Pinpoint the cell where the given text exists, returning its [X, Y] midpoint coordinate. 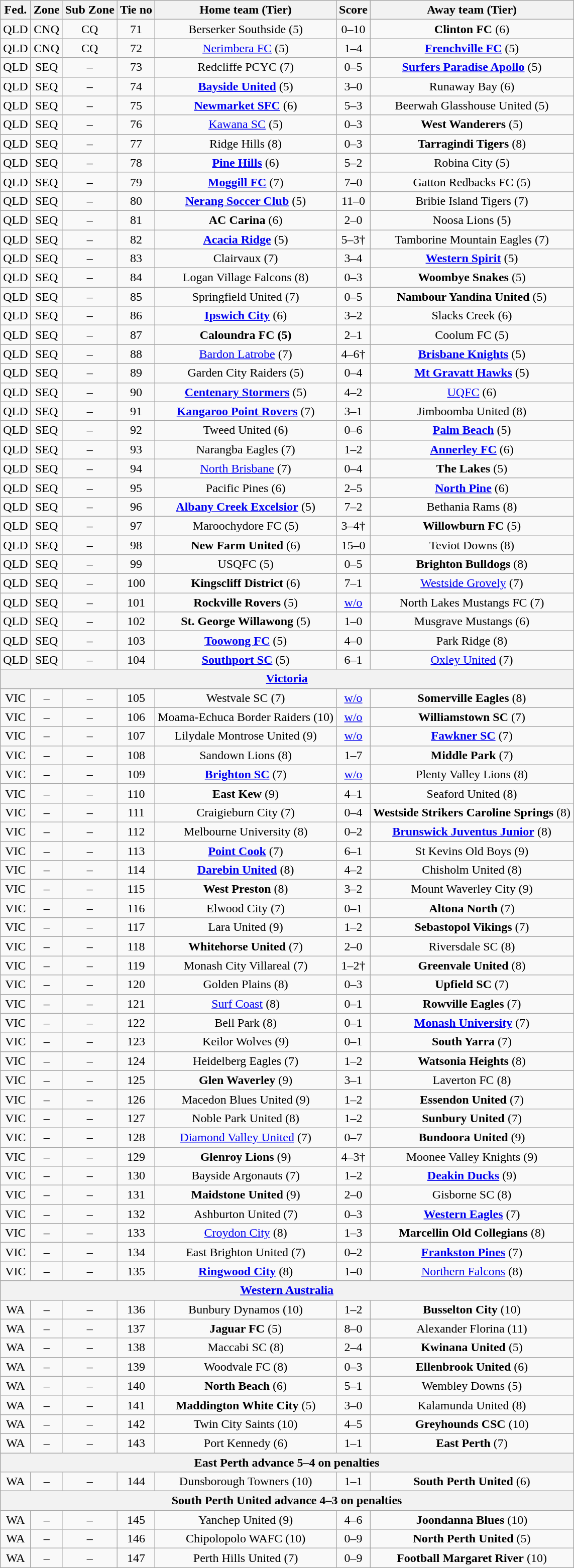
124 [136, 1061]
98 [136, 545]
5–1 [354, 1386]
Western Australia [287, 1290]
Tamborine Mountain Eagles (7) [472, 239]
0–10 [354, 29]
120 [136, 985]
99 [136, 564]
Narangba Eagles (7) [246, 449]
Lilydale Montrose United (9) [246, 736]
85 [136, 297]
11–0 [354, 201]
Moggill FC (7) [246, 182]
UQFC (6) [472, 392]
Nerang Soccer Club (5) [246, 201]
1–7 [354, 755]
104 [136, 660]
Palm Beach (5) [472, 430]
Elwood City (7) [246, 908]
87 [136, 335]
East Kew (9) [246, 793]
Tarragindi Tigers (8) [472, 144]
Slacks Creek (6) [472, 316]
Darebin United (8) [246, 870]
North Pine (6) [472, 488]
Dunsborough Towners (10) [246, 1482]
Musgrave Mustangs (6) [472, 622]
Glenroy Lions (9) [246, 1156]
Surf Coast (8) [246, 1004]
145 [136, 1520]
Noble Park United (8) [246, 1118]
106 [136, 717]
119 [136, 966]
116 [136, 908]
Jaguar FC (5) [246, 1329]
Kawana SC (5) [246, 125]
North Beach (6) [246, 1386]
76 [136, 125]
East Brighton United (7) [246, 1252]
South Yarra (7) [472, 1042]
4–6 [354, 1520]
Rockville Rovers (5) [246, 602]
Pine Hills (6) [246, 163]
Moama-Echuca Border Raiders (10) [246, 717]
94 [136, 468]
86 [136, 316]
143 [136, 1443]
Kingscliff District (6) [246, 583]
Monash City Villareal (7) [246, 966]
Coolum FC (5) [472, 335]
132 [136, 1214]
Watsonia Heights (8) [472, 1061]
Altona North (7) [472, 908]
114 [136, 870]
Lara United (9) [246, 927]
Southport SC (5) [246, 660]
Kwinana United (5) [472, 1348]
107 [136, 736]
89 [136, 373]
North Lakes Mustangs FC (7) [472, 602]
Springfield United (7) [246, 297]
Whitehorse United (7) [246, 946]
Williamstown SC (7) [472, 717]
Brunswick Juventus Junior (8) [472, 831]
Westside Strikers Caroline Springs (8) [472, 812]
Beerwah Glasshouse United (5) [472, 105]
New Farm United (6) [246, 545]
144 [136, 1482]
Bardon Latrobe (7) [246, 354]
Zone [46, 10]
AC Carina (6) [246, 220]
Somerville Eagles (8) [472, 698]
97 [136, 526]
2–1 [354, 335]
101 [136, 602]
Frenchville FC (5) [472, 48]
Marcellin Old Collegians (8) [472, 1233]
90 [136, 392]
Berserker Southside (5) [246, 29]
96 [136, 507]
Moonee Valley Knights (9) [472, 1156]
Sunbury United (7) [472, 1118]
Chisholm United (8) [472, 870]
Acacia Ridge (5) [246, 239]
111 [136, 812]
Gisborne SC (8) [472, 1195]
Albany Creek Excelsior (5) [246, 507]
Centenary Stormers (5) [246, 392]
Woodvale FC (8) [246, 1367]
121 [136, 1004]
Maddington White City (5) [246, 1405]
Westvale SC (7) [246, 698]
Maccabi SC (8) [246, 1348]
126 [136, 1099]
Riversdale SC (8) [472, 946]
Seaford United (8) [472, 793]
Bundoora United (9) [472, 1137]
93 [136, 449]
Fawkner SC (7) [472, 736]
Monash University (7) [472, 1023]
Annerley FC (6) [472, 449]
100 [136, 583]
3–4 [354, 259]
Keilor Wolves (9) [246, 1042]
Jimboomba United (8) [472, 411]
91 [136, 411]
147 [136, 1558]
130 [136, 1176]
115 [136, 889]
0–6 [354, 430]
123 [136, 1042]
Logan Village Falcons (8) [246, 278]
133 [136, 1233]
Nambour Yandina United (5) [472, 297]
Maidstone United (9) [246, 1195]
Upfield SC (7) [472, 985]
125 [136, 1080]
Frankston Pines (7) [472, 1252]
4–6† [354, 354]
Garden City Raiders (5) [246, 373]
Football Margaret River (10) [472, 1558]
4–5 [354, 1424]
Middle Park (7) [472, 755]
Golden Plains (8) [246, 985]
Perth Hills United (7) [246, 1558]
Tweed United (6) [246, 430]
140 [136, 1386]
Ridge Hills (8) [246, 144]
15–0 [354, 545]
Home team (Tier) [246, 10]
Ashburton United (7) [246, 1214]
117 [136, 927]
South Perth United (6) [472, 1482]
Ellenbrook United (6) [472, 1367]
5–3 [354, 105]
4–1 [354, 793]
2–4 [354, 1348]
Western Eagles (7) [472, 1214]
Robina City (5) [472, 163]
Bayside Argonauts (7) [246, 1176]
88 [136, 354]
Brighton Bulldogs (8) [472, 564]
135 [136, 1271]
92 [136, 430]
West Wanderers (5) [472, 125]
South Perth United advance 4–3 on penalties [287, 1501]
Tie no [136, 10]
Heidelberg Eagles (7) [246, 1061]
Redcliffe PCYC (7) [246, 67]
110 [136, 793]
128 [136, 1137]
Oxley United (7) [472, 660]
146 [136, 1539]
Melbourne University (8) [246, 831]
St Kevins Old Boys (9) [472, 851]
118 [136, 946]
72 [136, 48]
95 [136, 488]
Essendon United (7) [472, 1099]
Deakin Ducks (9) [472, 1176]
Western Spirit (5) [472, 259]
Kalamunda United (8) [472, 1405]
Brighton SC (7) [246, 774]
Glen Waverley (9) [246, 1080]
Park Ridge (8) [472, 641]
Wembley Downs (5) [472, 1386]
3–4† [354, 526]
Sandown Lions (8) [246, 755]
East Perth (7) [472, 1443]
83 [136, 259]
142 [136, 1424]
Newmarket SFC (6) [246, 105]
81 [136, 220]
79 [136, 182]
137 [136, 1329]
74 [136, 86]
71 [136, 29]
Greyhounds CSC (10) [472, 1424]
108 [136, 755]
North Brisbane (7) [246, 468]
109 [136, 774]
Rowville Eagles (7) [472, 1004]
Willowburn FC (5) [472, 526]
Surfers Paradise Apollo (5) [472, 67]
Yanchep United (9) [246, 1520]
Bunbury Dynamos (10) [246, 1309]
122 [136, 1023]
0–7 [354, 1137]
102 [136, 622]
2–5 [354, 488]
139 [136, 1367]
Port Kennedy (6) [246, 1443]
Bayside United (5) [246, 86]
Nerimbera FC (5) [246, 48]
Mt Gravatt Hawks (5) [472, 373]
Victoria [287, 679]
113 [136, 851]
Sebastopol Vikings (7) [472, 927]
Sub Zone [89, 10]
Croydon City (8) [246, 1233]
Fed. [16, 10]
7–0 [354, 182]
Point Cook (7) [246, 851]
84 [136, 278]
4–3† [354, 1156]
Greenvale United (8) [472, 966]
1–4 [354, 48]
112 [136, 831]
127 [136, 1118]
Plenty Valley Lions (8) [472, 774]
North Perth United (5) [472, 1539]
East Perth advance 5–4 on penalties [287, 1463]
Bell Park (8) [246, 1023]
Pacific Pines (6) [246, 488]
Alexander Florina (11) [472, 1329]
Craigieburn City (7) [246, 812]
Woombye Snakes (5) [472, 278]
Kangaroo Point Rovers (7) [246, 411]
75 [136, 105]
Clairvaux (7) [246, 259]
Clinton FC (6) [472, 29]
Bethania Rams (8) [472, 507]
1–3 [354, 1233]
Score [354, 10]
Caloundra FC (5) [246, 335]
Mount Waverley City (9) [472, 889]
7–1 [354, 583]
131 [136, 1195]
Busselton City (10) [472, 1309]
Ringwood City (8) [246, 1271]
78 [136, 163]
Bribie Island Tigers (7) [472, 201]
Ipswich City (6) [246, 316]
73 [136, 67]
5–2 [354, 163]
St. George Willawong (5) [246, 622]
Diamond Valley United (7) [246, 1137]
5–3† [354, 239]
Westside Grovely (7) [472, 583]
Noosa Lions (5) [472, 220]
138 [136, 1348]
Runaway Bay (6) [472, 86]
129 [136, 1156]
Northern Falcons (8) [472, 1271]
141 [136, 1405]
Toowong FC (5) [246, 641]
Maroochydore FC (5) [246, 526]
7–2 [354, 507]
Joondanna Blues (10) [472, 1520]
1–2† [354, 966]
4–0 [354, 641]
103 [136, 641]
USQFC (5) [246, 564]
105 [136, 698]
Away team (Tier) [472, 10]
82 [136, 239]
The Lakes (5) [472, 468]
Laverton FC (8) [472, 1080]
Teviot Downs (8) [472, 545]
8–0 [354, 1329]
Gatton Redbacks FC (5) [472, 182]
77 [136, 144]
Chipolopolo WAFC (10) [246, 1539]
West Preston (8) [246, 889]
80 [136, 201]
Twin City Saints (10) [246, 1424]
134 [136, 1252]
Macedon Blues United (9) [246, 1099]
136 [136, 1309]
Brisbane Knights (5) [472, 354]
